Capture the cell that displays the provided text and extract its [X, Y] central coordinate. 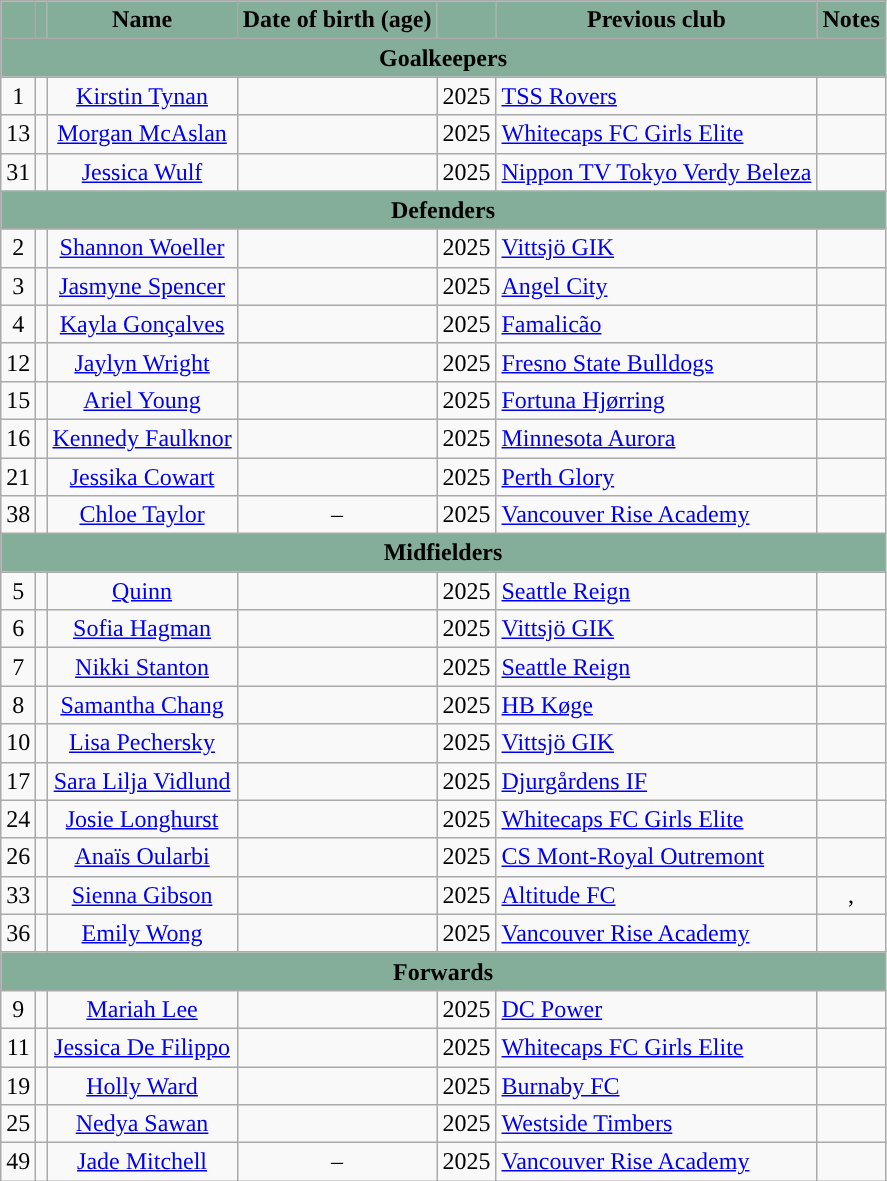
Nikki Stanton [142, 667]
3 [18, 286]
Jessica De Filippo [142, 1047]
Djurgårdens IF [656, 781]
Quinn [142, 591]
Sara Lilja Vidlund [142, 781]
Fortuna Hjørring [656, 400]
Notes [851, 20]
Nippon TV Tokyo Verdy Beleza [656, 172]
9 [18, 1009]
, [851, 895]
49 [18, 1162]
38 [18, 515]
36 [18, 933]
13 [18, 134]
Date of birth (age) [337, 20]
TSS Rovers [656, 96]
Josie Longhurst [142, 819]
19 [18, 1085]
31 [18, 172]
17 [18, 781]
Holly Ward [142, 1085]
16 [18, 438]
8 [18, 705]
Lisa Pechersky [142, 743]
Ariel Young [142, 400]
Previous club [656, 20]
24 [18, 819]
Altitude FC [656, 895]
Fresno State Bulldogs [656, 362]
Jessika Cowart [142, 477]
Kennedy Faulknor [142, 438]
15 [18, 400]
Emily Wong [142, 933]
25 [18, 1124]
Shannon Woeller [142, 248]
Chloe Taylor [142, 515]
Westside Timbers [656, 1124]
26 [18, 857]
Goalkeepers [444, 58]
HB Køge [656, 705]
Nedya Sawan [142, 1124]
1 [18, 96]
Jade Mitchell [142, 1162]
6 [18, 629]
Burnaby FC [656, 1085]
Sofia Hagman [142, 629]
Kayla Gonçalves [142, 324]
CS Mont-Royal Outremont [656, 857]
Angel City [656, 286]
Jessica Wulf [142, 172]
Morgan McAslan [142, 134]
2 [18, 248]
Perth Glory [656, 477]
DC Power [656, 1009]
12 [18, 362]
Defenders [444, 210]
11 [18, 1047]
Famalicão [656, 324]
Minnesota Aurora [656, 438]
Jaylyn Wright [142, 362]
7 [18, 667]
5 [18, 591]
4 [18, 324]
Jasmyne Spencer [142, 286]
Kirstin Tynan [142, 96]
Anaïs Oularbi [142, 857]
Sienna Gibson [142, 895]
10 [18, 743]
Mariah Lee [142, 1009]
Samantha Chang [142, 705]
Forwards [444, 971]
Name [142, 20]
21 [18, 477]
33 [18, 895]
Midfielders [444, 553]
